Identify which cell holds the provided text, then report its [x, y] central coordinate. 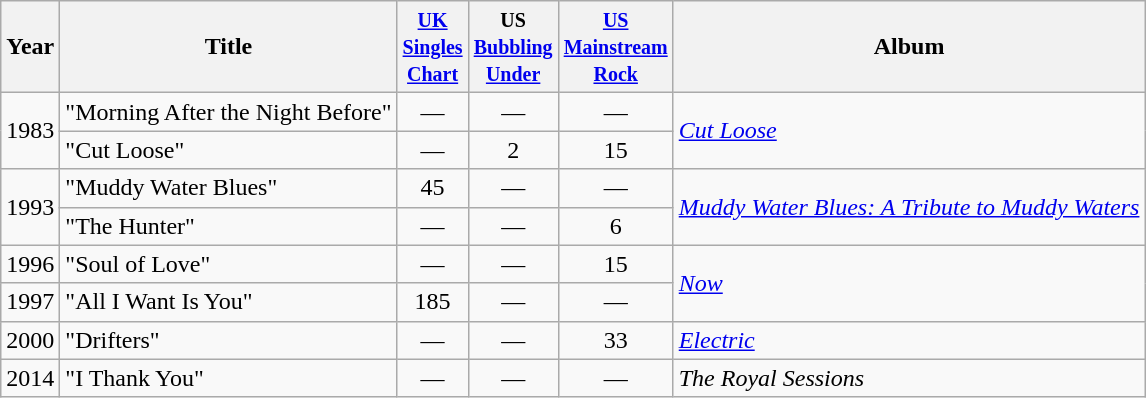
"Muddy Water Blues" [228, 188]
Title [228, 47]
1983 [30, 131]
"Cut Loose" [228, 150]
185 [432, 302]
2 [513, 150]
6 [616, 226]
"All I Want Is You" [228, 302]
"I Thank You" [228, 378]
1993 [30, 207]
"The Hunter" [228, 226]
1997 [30, 302]
Now [909, 283]
"Morning After the Night Before" [228, 112]
2000 [30, 340]
Year [30, 47]
33 [616, 340]
US Mainstream Rock [616, 47]
Electric [909, 340]
The Royal Sessions [909, 378]
US Bubbling Under [513, 47]
"Drifters" [228, 340]
Album [909, 47]
Cut Loose [909, 131]
Muddy Water Blues: A Tribute to Muddy Waters [909, 207]
UK Singles Chart [432, 47]
45 [432, 188]
2014 [30, 378]
"Soul of Love" [228, 264]
1996 [30, 264]
